Identify which cell holds the provided text, then report its [X, Y] central coordinate. 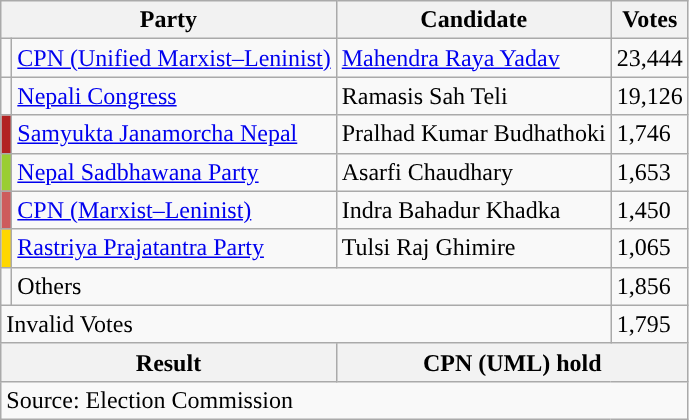
Source: Election Commission [345, 400]
1,065 [650, 248]
Nepali Congress [174, 96]
1,746 [650, 134]
Nepal Sadbhawana Party [174, 172]
Votes [650, 20]
CPN (Unified Marxist–Leninist) [174, 58]
Ramasis Sah Teli [474, 96]
Party [168, 20]
19,126 [650, 96]
Rastriya Prajatantra Party [174, 248]
Mahendra Raya Yadav [474, 58]
Tulsi Raj Ghimire [474, 248]
Invalid Votes [306, 324]
Result [168, 362]
Candidate [474, 20]
Asarfi Chaudhary [474, 172]
23,444 [650, 58]
CPN (UML) hold [512, 362]
Samyukta Janamorcha Nepal [174, 134]
Pralhad Kumar Budhathoki [474, 134]
1,795 [650, 324]
1,653 [650, 172]
Others [312, 286]
CPN (Marxist–Leninist) [174, 210]
1,856 [650, 286]
Indra Bahadur Khadka [474, 210]
1,450 [650, 210]
